For the text-containing cell, return its midpoint in [x, y] coordinate format. 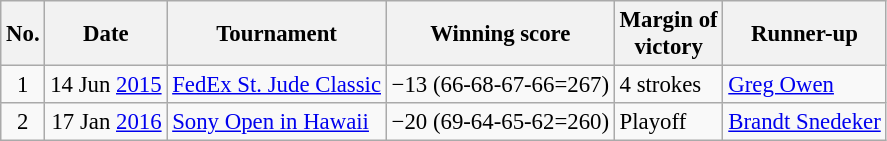
Playoff [668, 122]
Runner-up [804, 34]
14 Jun 2015 [106, 85]
Tournament [276, 34]
−13 (66-68-67-66=267) [500, 85]
−20 (69-64-65-62=260) [500, 122]
Date [106, 34]
2 [23, 122]
Margin ofvictory [668, 34]
FedEx St. Jude Classic [276, 85]
17 Jan 2016 [106, 122]
Greg Owen [804, 85]
4 strokes [668, 85]
1 [23, 85]
Brandt Snedeker [804, 122]
Winning score [500, 34]
No. [23, 34]
Sony Open in Hawaii [276, 122]
